Capture the cell that displays the provided text and extract its [X, Y] central coordinate. 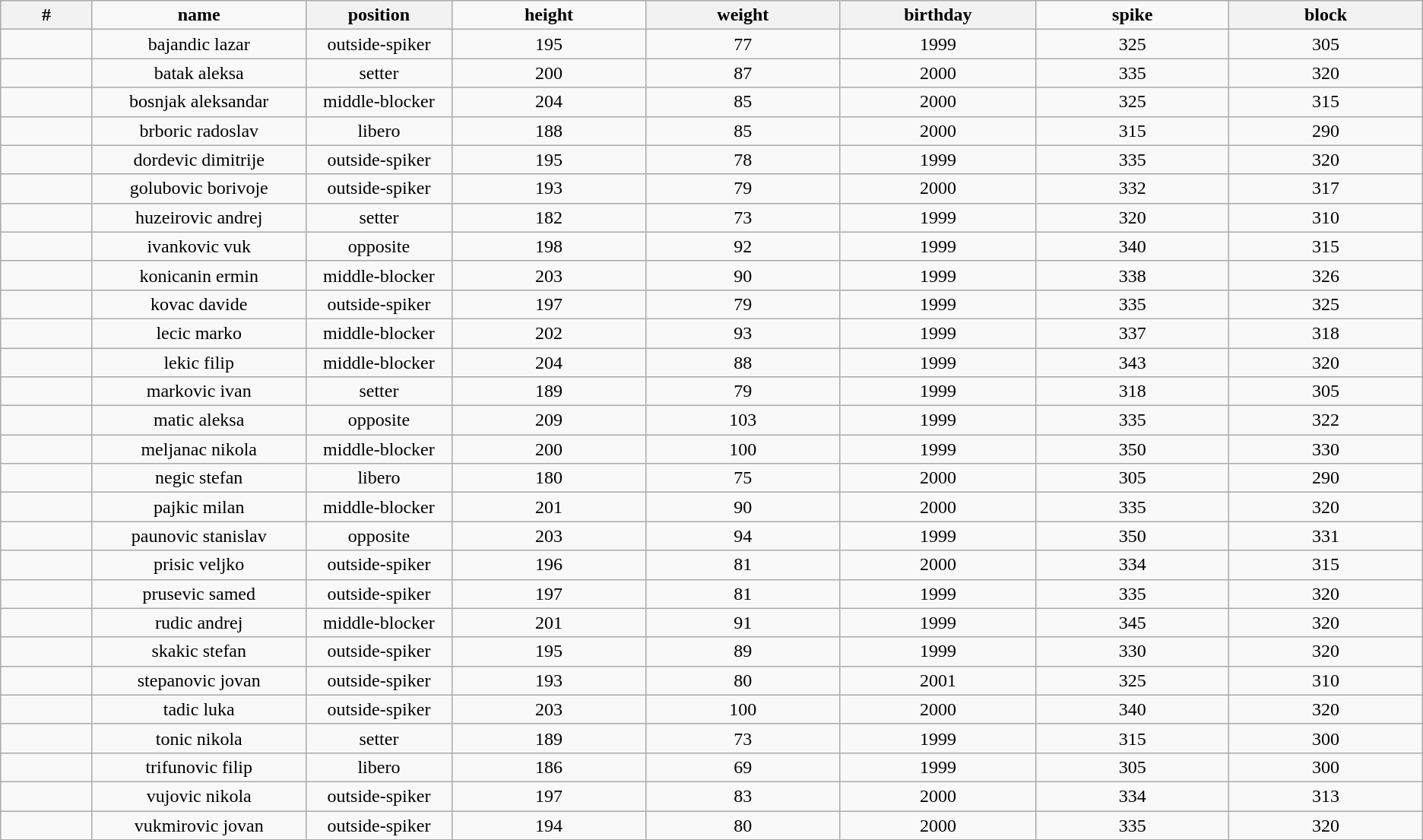
343 [1133, 363]
202 [549, 333]
# [46, 15]
huzeirovic andrej [199, 217]
180 [549, 478]
188 [549, 131]
prusevic samed [199, 594]
dordevic dimitrije [199, 160]
345 [1133, 623]
bosnjak aleksandar [199, 102]
94 [743, 536]
313 [1326, 796]
golubovic borivoje [199, 189]
height [549, 15]
103 [743, 420]
lekic filip [199, 363]
326 [1326, 275]
skakic stefan [199, 651]
birthday [938, 15]
weight [743, 15]
69 [743, 767]
78 [743, 160]
pajkic milan [199, 507]
trifunovic filip [199, 767]
186 [549, 767]
position [379, 15]
markovic ivan [199, 391]
konicanin ermin [199, 275]
name [199, 15]
93 [743, 333]
194 [549, 825]
lecic marko [199, 333]
198 [549, 246]
ivankovic vuk [199, 246]
prisic veljko [199, 565]
meljanac nikola [199, 449]
337 [1133, 333]
2001 [938, 680]
rudic andrej [199, 623]
88 [743, 363]
83 [743, 796]
vujovic nikola [199, 796]
paunovic stanislav [199, 536]
matic aleksa [199, 420]
kovac davide [199, 304]
negic stefan [199, 478]
77 [743, 44]
87 [743, 73]
batak aleksa [199, 73]
182 [549, 217]
tonic nikola [199, 738]
brboric radoslav [199, 131]
75 [743, 478]
89 [743, 651]
tadic luka [199, 709]
92 [743, 246]
bajandic lazar [199, 44]
338 [1133, 275]
322 [1326, 420]
vukmirovic jovan [199, 825]
196 [549, 565]
spike [1133, 15]
91 [743, 623]
209 [549, 420]
317 [1326, 189]
332 [1133, 189]
stepanovic jovan [199, 680]
331 [1326, 536]
block [1326, 15]
